Locate the cell with the specified text and output its [x, y] center coordinate. 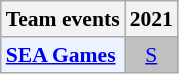
Team events [63, 19]
S [152, 55]
2021 [152, 19]
SEA Games [63, 55]
